Identify which cell holds the provided text, then report its (X, Y) central coordinate. 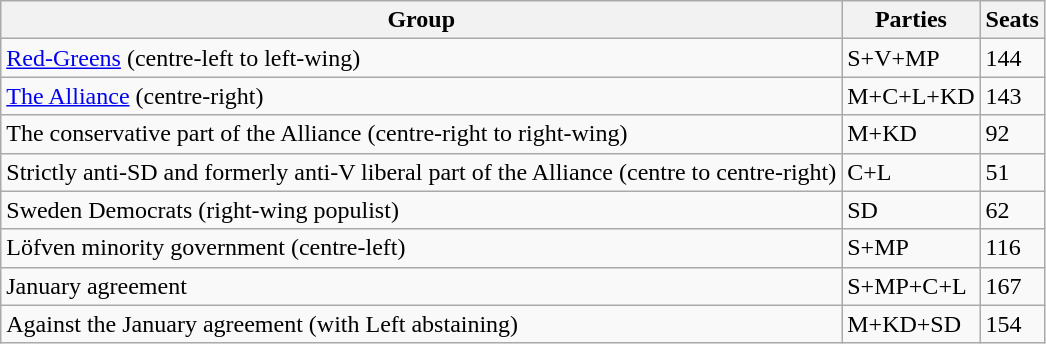
S+V+MP (911, 58)
The Alliance (centre-right) (422, 96)
Sweden Democrats (right-wing populist) (422, 210)
The conservative part of the Alliance (centre-right to right-wing) (422, 134)
Parties (911, 20)
51 (1012, 172)
62 (1012, 210)
M+KD+SD (911, 324)
M+C+L+KD (911, 96)
Red-Greens (centre-left to left-wing) (422, 58)
January agreement (422, 286)
144 (1012, 58)
167 (1012, 286)
Seats (1012, 20)
Against the January agreement (with Left abstaining) (422, 324)
C+L (911, 172)
154 (1012, 324)
Löfven minority government (centre-left) (422, 248)
S+MP+C+L (911, 286)
M+KD (911, 134)
92 (1012, 134)
Group (422, 20)
116 (1012, 248)
SD (911, 210)
Strictly anti-SD and formerly anti-V liberal part of the Alliance (centre to centre-right) (422, 172)
143 (1012, 96)
S+MP (911, 248)
